Return the (X, Y) coordinate for the center point of the cell that contains the specified text.  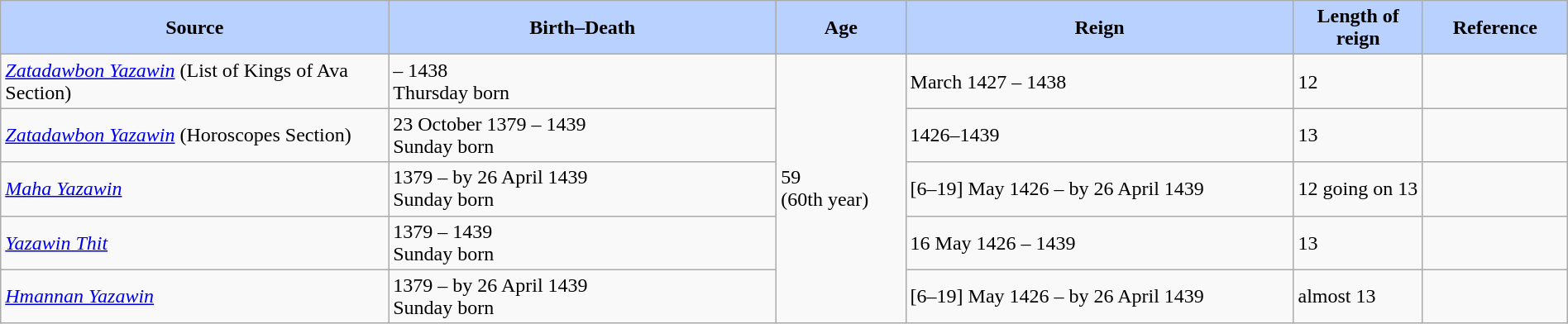
Length of reign (1358, 28)
Zatadawbon Yazawin (Horoscopes Section) (195, 136)
Zatadawbon Yazawin (List of Kings of Ava Section) (195, 81)
Source (195, 28)
16 May 1426 – 1439 (1100, 243)
1379 – 1439 Sunday born (582, 243)
Yazawin Thit (195, 243)
Hmannan Yazawin (195, 296)
Age (841, 28)
23 October 1379 – 1439 Sunday born (582, 136)
almost 13 (1358, 296)
1426–1439 (1100, 136)
12 going on 13 (1358, 188)
Maha Yazawin (195, 188)
Reference (1495, 28)
12 (1358, 81)
59 (60th year) (841, 188)
Reign (1100, 28)
Birth–Death (582, 28)
March 1427 – 1438 (1100, 81)
– 1438 Thursday born (582, 81)
